Find where the given text appears and provide that cell's center as (X, Y) coordinate. 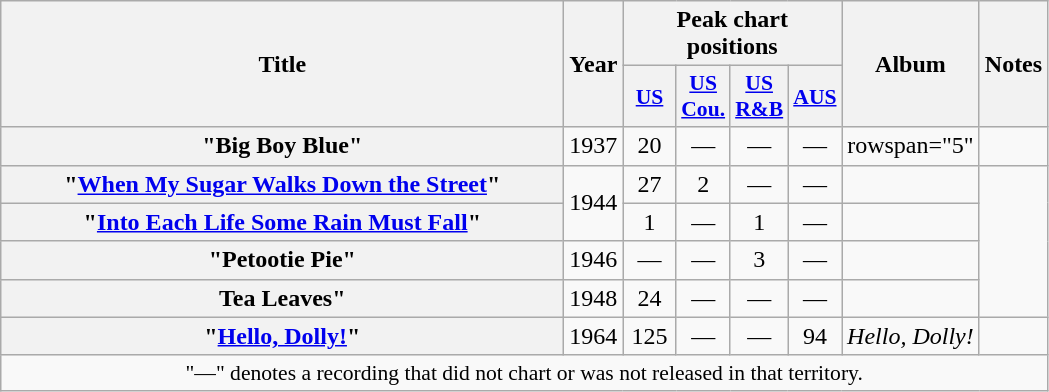
Hello, Dolly! (911, 336)
24 (650, 298)
"Big Boy Blue" (282, 146)
1964 (594, 336)
1946 (594, 260)
USR&B (759, 96)
Album (911, 64)
1937 (594, 146)
Year (594, 64)
Tea Leaves" (282, 298)
Notes (1013, 64)
2 (703, 184)
Peak chart positions (732, 34)
US (650, 96)
"Hello, Dolly!" (282, 336)
20 (650, 146)
"Into Each Life Some Rain Must Fall" (282, 222)
Title (282, 64)
3 (759, 260)
125 (650, 336)
USCou. (703, 96)
AUS (814, 96)
1944 (594, 203)
"When My Sugar Walks Down the Street" (282, 184)
rowspan="5" (911, 146)
1948 (594, 298)
"Petootie Pie" (282, 260)
94 (814, 336)
27 (650, 184)
"—" denotes a recording that did not chart or was not released in that territory. (524, 373)
